Capture the cell that displays the provided text and extract its [x, y] central coordinate. 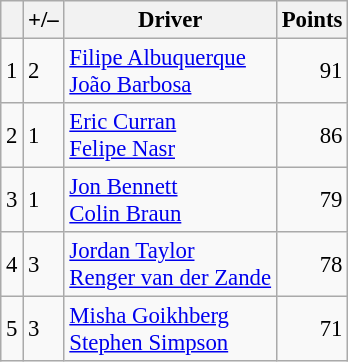
Jon Bennett Colin Braun [170, 200]
4 [12, 264]
Filipe Albuquerque João Barbosa [170, 72]
79 [312, 200]
Misha Goikhberg Stephen Simpson [170, 330]
Driver [170, 20]
+/– [44, 20]
71 [312, 330]
91 [312, 72]
Jordan Taylor Renger van der Zande [170, 264]
86 [312, 136]
Points [312, 20]
78 [312, 264]
5 [12, 330]
Eric Curran Felipe Nasr [170, 136]
